Return [x, y] of the center of cell containing provided text 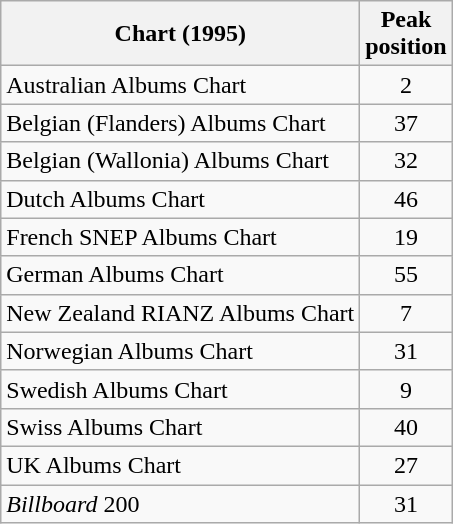
Chart (1995) [180, 34]
7 [406, 313]
Belgian (Wallonia) Albums Chart [180, 161]
Australian Albums Chart [180, 85]
27 [406, 465]
New Zealand RIANZ Albums Chart [180, 313]
UK Albums Chart [180, 465]
Billboard 200 [180, 503]
Swedish Albums Chart [180, 389]
37 [406, 123]
Swiss Albums Chart [180, 427]
32 [406, 161]
Norwegian Albums Chart [180, 351]
Peakposition [406, 34]
19 [406, 237]
40 [406, 427]
French SNEP Albums Chart [180, 237]
55 [406, 275]
Dutch Albums Chart [180, 199]
2 [406, 85]
Belgian (Flanders) Albums Chart [180, 123]
46 [406, 199]
German Albums Chart [180, 275]
9 [406, 389]
